Detect which cell encompasses the target text, then output its [x, y] center coordinate. 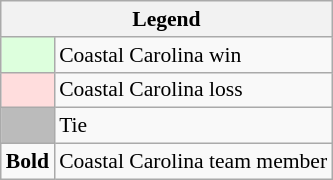
Tie [193, 126]
Bold [28, 162]
Coastal Carolina loss [193, 90]
Coastal Carolina team member [193, 162]
Legend [166, 19]
Coastal Carolina win [193, 55]
